Detect which cell encompasses the target text, then output its [x, y] center coordinate. 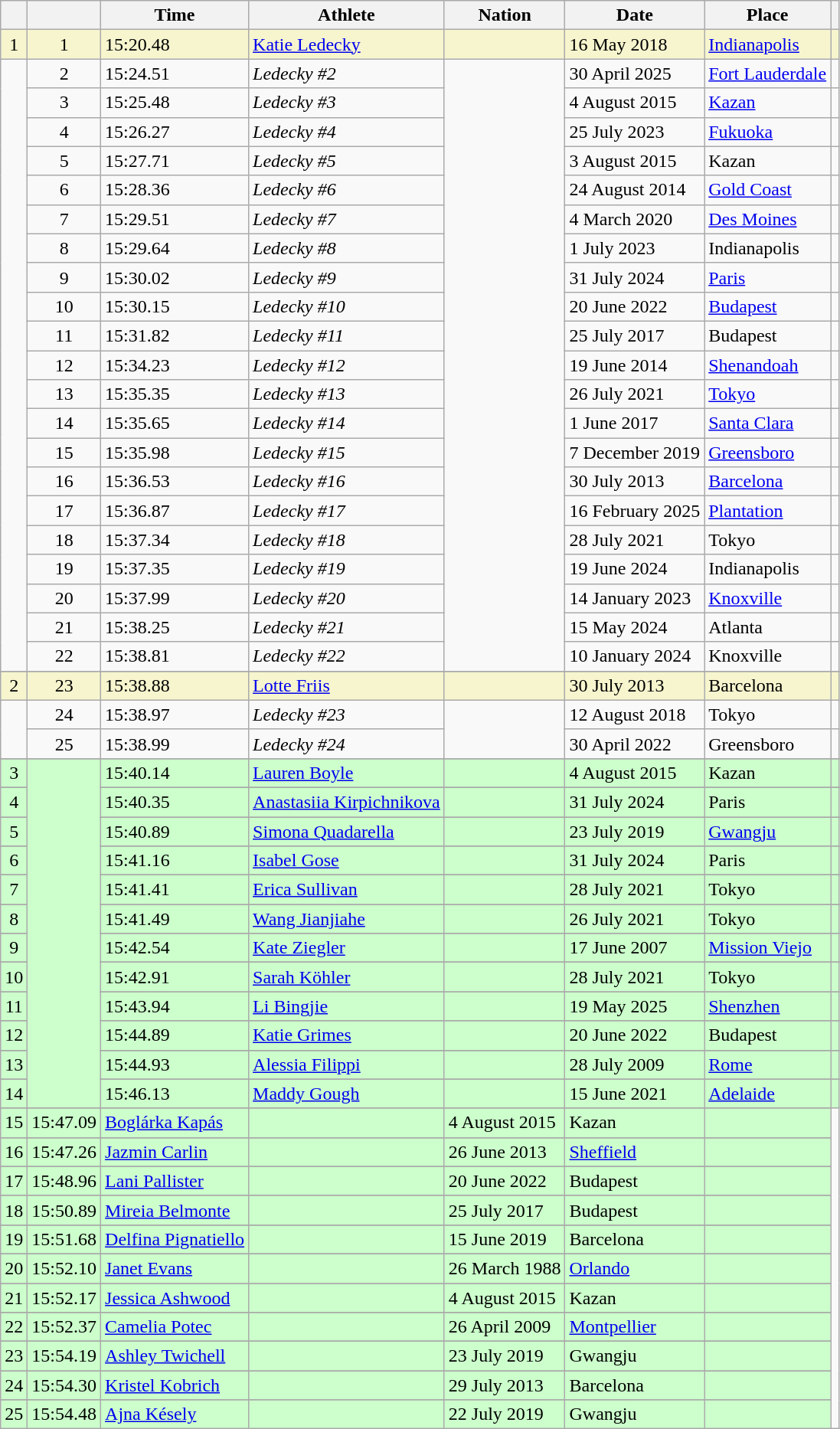
Delfina Pignatiello [175, 1239]
Ledecky #23 [347, 714]
10 January 2024 [635, 656]
Ledecky #17 [347, 511]
12 August 2018 [635, 714]
Plantation [767, 511]
15:41.49 [175, 919]
Des Moines [767, 219]
15:35.98 [175, 453]
Simona Quadarella [347, 831]
15:38.88 [175, 685]
15:38.81 [175, 656]
Mireia Belmonte [175, 1210]
Ledecky #20 [347, 598]
15:40.14 [175, 773]
Nation [505, 15]
Maddy Gough [347, 1094]
1 June 2017 [635, 423]
4 March 2020 [635, 219]
15:54.30 [64, 1385]
Rome [767, 1064]
Ledecky #18 [347, 540]
30 April 2025 [635, 74]
Ledecky #4 [347, 132]
1 July 2023 [635, 248]
Ledecky #15 [347, 453]
15:41.16 [175, 861]
15:54.19 [64, 1356]
Ledecky #6 [347, 190]
15:36.53 [175, 482]
Athlete [347, 15]
Ledecky #14 [347, 423]
15:40.35 [175, 802]
15:42.91 [175, 977]
15:30.15 [175, 306]
Mission Viejo [767, 948]
15:28.36 [175, 190]
Katie Ledecky [347, 44]
15:52.10 [64, 1268]
15:44.93 [175, 1064]
26 June 2013 [505, 1152]
15:38.25 [175, 627]
15:24.51 [175, 74]
15:29.64 [175, 248]
15:34.23 [175, 365]
Santa Clara [767, 423]
15:54.48 [64, 1414]
Time [175, 15]
22 July 2019 [505, 1414]
Lauren Boyle [347, 773]
16 February 2025 [635, 511]
15:35.35 [175, 394]
Lotte Friis [347, 685]
Ledecky #19 [347, 569]
Montpellier [635, 1327]
Atlanta [767, 627]
Kristel Kobrich [175, 1385]
30 April 2022 [635, 744]
Ajna Késely [175, 1414]
15:29.51 [175, 219]
15:38.97 [175, 714]
Jazmin Carlin [175, 1152]
Ledecky #16 [347, 482]
Ledecky #2 [347, 74]
Ledecky #3 [347, 103]
Ledecky #8 [347, 248]
15:47.26 [64, 1152]
15:20.48 [175, 44]
7 December 2019 [635, 453]
15:44.89 [175, 1035]
Anastasiia Kirpichnikova [347, 802]
Lani Pallister [175, 1181]
29 July 2013 [505, 1385]
Ledecky #22 [347, 656]
Sarah Köhler [347, 977]
Jessica Ashwood [175, 1298]
15:30.02 [175, 277]
Sheffield [635, 1152]
Camelia Potec [175, 1327]
15 June 2019 [505, 1239]
15:27.71 [175, 161]
Gold Coast [767, 190]
25 July 2023 [635, 132]
Fort Lauderdale [767, 74]
Erica Sullivan [347, 890]
19 June 2014 [635, 365]
15:46.13 [175, 1094]
15:37.99 [175, 598]
15:52.17 [64, 1298]
Boglárka Kapás [175, 1123]
26 April 2009 [505, 1327]
15:40.89 [175, 831]
26 March 1988 [505, 1268]
15:48.96 [64, 1181]
15:51.68 [64, 1239]
Kate Ziegler [347, 948]
Orlando [635, 1268]
16 May 2018 [635, 44]
3 August 2015 [635, 161]
15:42.54 [175, 948]
15:50.89 [64, 1210]
Katie Grimes [347, 1035]
Janet Evans [175, 1268]
Place [767, 15]
15:37.34 [175, 540]
Alessia Filippi [347, 1064]
Ledecky #24 [347, 744]
15:35.65 [175, 423]
15:37.35 [175, 569]
15:43.94 [175, 1006]
15 June 2021 [635, 1094]
Ashley Twichell [175, 1356]
15:25.48 [175, 103]
17 June 2007 [635, 948]
Ledecky #5 [347, 161]
28 July 2009 [635, 1064]
24 August 2014 [635, 190]
19 June 2024 [635, 569]
15:47.09 [64, 1123]
Ledecky #10 [347, 306]
Ledecky #7 [347, 219]
Ledecky #21 [347, 627]
Wang Jianjiahe [347, 919]
15:26.27 [175, 132]
Ledecky #9 [347, 277]
15:38.99 [175, 744]
Ledecky #11 [347, 335]
15:52.37 [64, 1327]
15:31.82 [175, 335]
Li Bingjie [347, 1006]
Ledecky #12 [347, 365]
Fukuoka [767, 132]
15 May 2024 [635, 627]
19 May 2025 [635, 1006]
15:41.41 [175, 890]
Shenandoah [767, 365]
14 January 2023 [635, 598]
Date [635, 15]
15:36.87 [175, 511]
Ledecky #13 [347, 394]
Shenzhen [767, 1006]
Adelaide [767, 1094]
Isabel Gose [347, 861]
